Determine the (X, Y) coordinate at the center of the cell enclosing the given text.  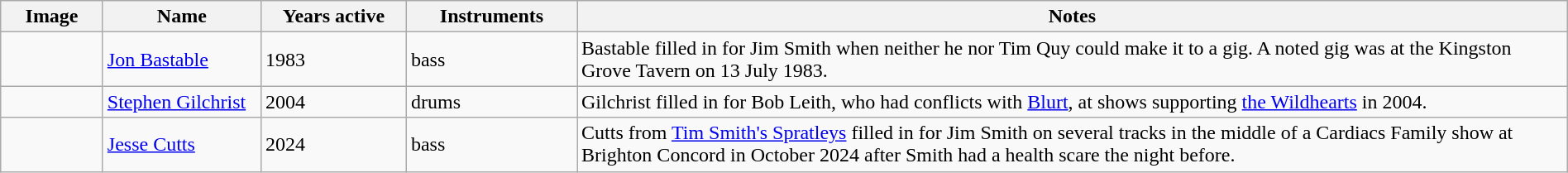
2024 (333, 144)
Jesse Cutts (182, 144)
drums (491, 102)
2004 (333, 102)
Notes (1073, 17)
Jon Bastable (182, 60)
Bastable filled in for Jim Smith when neither he nor Tim Quy could make it to a gig. A noted gig was at the Kingston Grove Tavern on 13 July 1983. (1073, 60)
Stephen Gilchrist (182, 102)
Instruments (491, 17)
Years active (333, 17)
Name (182, 17)
Gilchrist filled in for Bob Leith, who had conflicts with Blurt, at shows supporting the Wildhearts in 2004. (1073, 102)
1983 (333, 60)
Image (52, 17)
